Pinpoint the cell where the given text exists, returning its [X, Y] midpoint coordinate. 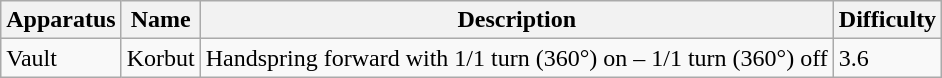
Difficulty [887, 20]
Vault [61, 58]
Name [160, 20]
Handspring forward with 1/1 turn (360°) on – 1/1 turn (360°) off [516, 58]
3.6 [887, 58]
Korbut [160, 58]
Description [516, 20]
Apparatus [61, 20]
